Determine the (X, Y) coordinate at the center of the cell enclosing the given text.  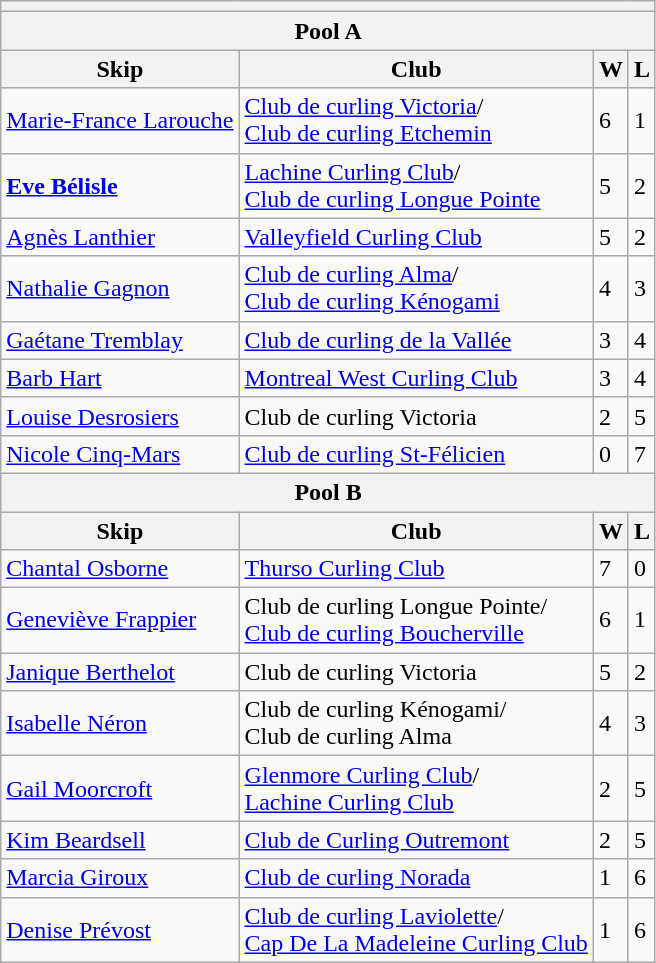
Geneviève Frappier (120, 620)
Club de curling Laviolette/Cap De La Madeleine Curling Club (416, 930)
Agnès Lanthier (120, 237)
Marie-France Larouche (120, 120)
Denise Prévost (120, 930)
Louise Desrosiers (120, 416)
Valleyfield Curling Club (416, 237)
Glenmore Curling Club/Lachine Curling Club (416, 788)
Montreal West Curling Club (416, 378)
Club de curling Victoria/Club de curling Etchemin (416, 120)
Janique Berthelot (120, 672)
Club de curling Kénogami/Club de curling Alma (416, 724)
Nathalie Gagnon (120, 288)
Club de Curling Outremont (416, 840)
Nicole Cinq-Mars (120, 454)
Gaétane Tremblay (120, 340)
Lachine Curling Club/Club de curling Longue Pointe (416, 186)
Club de curling de la Vallée (416, 340)
Kim Beardsell (120, 840)
Club de curling Alma/Club de curling Kénogami (416, 288)
Thurso Curling Club (416, 569)
Pool B (328, 492)
Gail Moorcroft (120, 788)
Marcia Giroux (120, 878)
Chantal Osborne (120, 569)
Isabelle Néron (120, 724)
Club de curling St-Félicien (416, 454)
Eve Bélisle (120, 186)
Pool A (328, 31)
Club de curling Norada (416, 878)
Barb Hart (120, 378)
Club de curling Longue Pointe/Club de curling Boucherville (416, 620)
